Capture the cell that displays the provided text and extract its (X, Y) central coordinate. 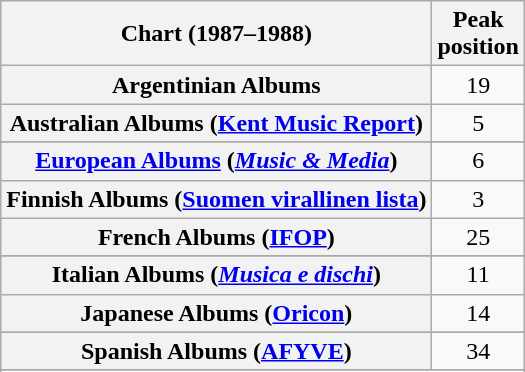
Italian Albums (Musica e dischi) (216, 275)
Japanese Albums (Oricon) (216, 313)
Argentinian Albums (216, 85)
European Albums (Music & Media) (216, 161)
14 (478, 313)
19 (478, 85)
Peakposition (478, 34)
5 (478, 123)
11 (478, 275)
Spanish Albums (AFYVE) (216, 351)
Chart (1987–1988) (216, 34)
25 (478, 237)
Finnish Albums (Suomen virallinen lista) (216, 199)
34 (478, 351)
French Albums (IFOP) (216, 237)
Australian Albums (Kent Music Report) (216, 123)
3 (478, 199)
6 (478, 161)
